Determine the [X, Y] coordinate at the center of the cell enclosing the given text.  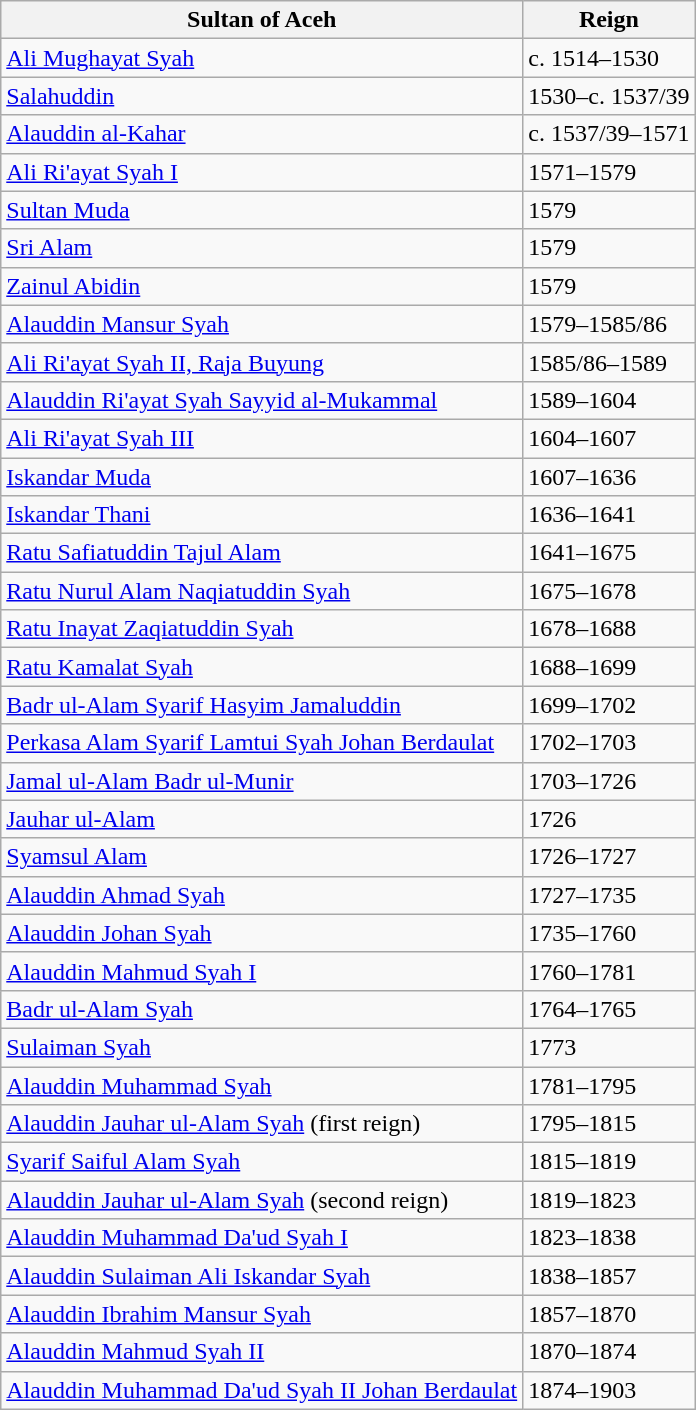
1773 [609, 1047]
Alauddin Mansur Syah [262, 324]
Syarif Saiful Alam Syah [262, 1162]
1838–1857 [609, 1276]
Sri Alam [262, 248]
1823–1838 [609, 1238]
1760–1781 [609, 971]
1585/86–1589 [609, 362]
1699–1702 [609, 705]
Salahuddin [262, 96]
Sultan of Aceh [262, 20]
Alauddin Ri'ayat Syah Sayyid al-Mukammal [262, 400]
1675–1678 [609, 591]
c. 1537/39–1571 [609, 134]
1727–1735 [609, 895]
Alauddin Muhammad Da'ud Syah II Johan Berdaulat [262, 1390]
Ratu Inayat Zaqiatuddin Syah [262, 629]
1688–1699 [609, 667]
Alauddin Mahmud Syah II [262, 1352]
Alauddin Muhammad Syah [262, 1085]
Perkasa Alam Syarif Lamtui Syah Johan Berdaulat [262, 743]
1726–1727 [609, 857]
Alauddin Johan Syah [262, 933]
Alauddin Ahmad Syah [262, 895]
Iskandar Muda [262, 477]
1579–1585/86 [609, 324]
1641–1675 [609, 553]
Ratu Kamalat Syah [262, 667]
1607–1636 [609, 477]
1874–1903 [609, 1390]
1636–1641 [609, 515]
1702–1703 [609, 743]
Ratu Safiatuddin Tajul Alam [262, 553]
1819–1823 [609, 1200]
Ali Ri'ayat Syah II, Raja Buyung [262, 362]
Syamsul Alam [262, 857]
1703–1726 [609, 781]
1678–1688 [609, 629]
1589–1604 [609, 400]
Sultan Muda [262, 210]
c. 1514–1530 [609, 58]
1795–1815 [609, 1124]
1815–1819 [609, 1162]
1781–1795 [609, 1085]
1735–1760 [609, 933]
1870–1874 [609, 1352]
Alauddin al-Kahar [262, 134]
Ali Ri'ayat Syah III [262, 438]
Badr ul-Alam Syarif Hasyim Jamaluddin [262, 705]
Iskandar Thani [262, 515]
Alauddin Jauhar ul-Alam Syah (first reign) [262, 1124]
Alauddin Ibrahim Mansur Syah [262, 1314]
Jauhar ul-Alam [262, 819]
Alauddin Jauhar ul-Alam Syah (second reign) [262, 1200]
Jamal ul-Alam Badr ul-Munir [262, 781]
Ali Ri'ayat Syah I [262, 172]
Badr ul-Alam Syah [262, 1009]
Ali Mughayat Syah [262, 58]
Alauddin Mahmud Syah I [262, 971]
1571–1579 [609, 172]
Alauddin Muhammad Da'ud Syah I [262, 1238]
Alauddin Sulaiman Ali Iskandar Syah [262, 1276]
Ratu Nurul Alam Naqiatuddin Syah [262, 591]
Reign [609, 20]
1530–c. 1537/39 [609, 96]
1857–1870 [609, 1314]
1726 [609, 819]
1764–1765 [609, 1009]
Sulaiman Syah [262, 1047]
1604–1607 [609, 438]
Zainul Abidin [262, 286]
